Find where the given text appears and provide that cell's center as (X, Y) coordinate. 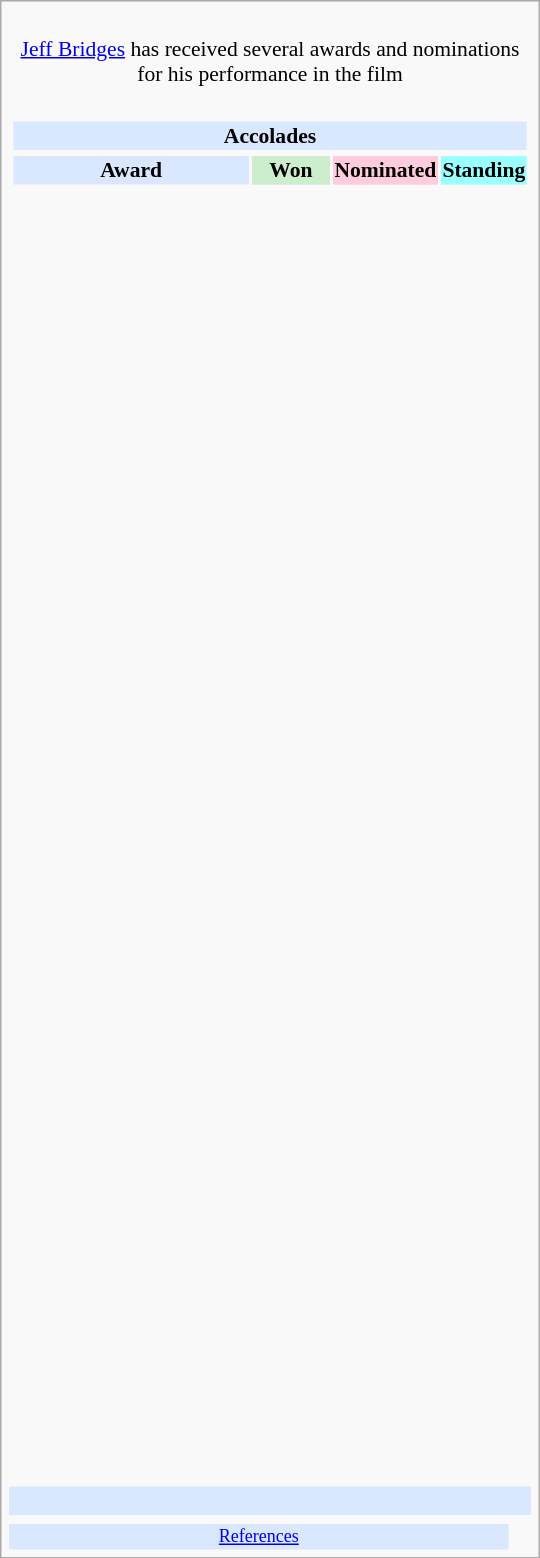
References (259, 1537)
Won (291, 170)
Accolades Award Won Nominated Standing (270, 787)
Nominated (386, 170)
Award (131, 170)
Accolades (270, 135)
Jeff Bridges has received several awards and nominations for his performance in the film (270, 49)
Standing (484, 170)
